Scan for the cell matching the given text and deliver its (X, Y) coordinate at center. 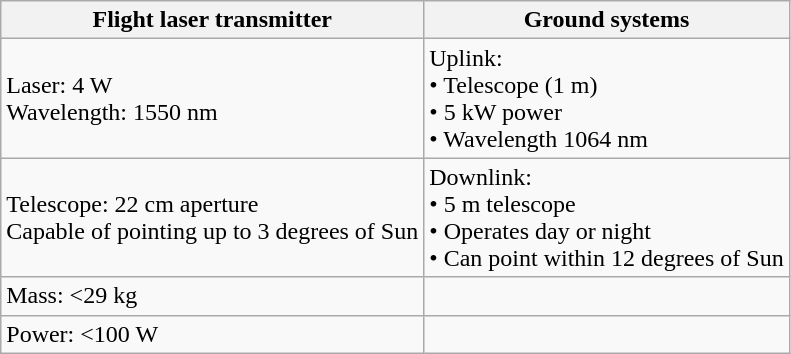
Mass: <29 kg (212, 296)
Power: <100 W (212, 334)
Telescope: 22 cm apertureCapable of pointing up to 3 degrees of Sun (212, 218)
Ground systems (606, 20)
Uplink:• Telescope (1 m)• 5 kW power • Wavelength 1064 nm (606, 98)
Downlink:• 5 m telescope• Operates day or night• Can point within 12 degrees of Sun (606, 218)
Laser: 4 WWavelength: 1550 nm (212, 98)
Flight laser transmitter (212, 20)
